Locate the cell with the specified text and output its [X, Y] center coordinate. 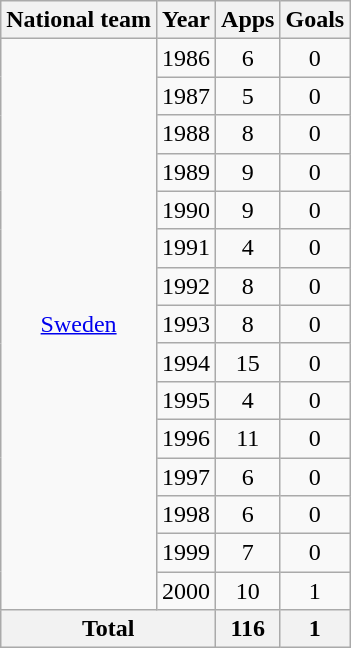
15 [248, 362]
1990 [186, 210]
Goals [315, 20]
10 [248, 591]
1997 [186, 477]
2000 [186, 591]
1988 [186, 134]
5 [248, 96]
1991 [186, 248]
1992 [186, 286]
116 [248, 629]
7 [248, 553]
Sweden [79, 324]
1995 [186, 400]
1986 [186, 58]
1989 [186, 172]
National team [79, 20]
Apps [248, 20]
1994 [186, 362]
1999 [186, 553]
11 [248, 438]
Year [186, 20]
1993 [186, 324]
1998 [186, 515]
1996 [186, 438]
Total [108, 629]
1987 [186, 96]
